Output the [X, Y] coordinate of the center of the cell containing the given text.  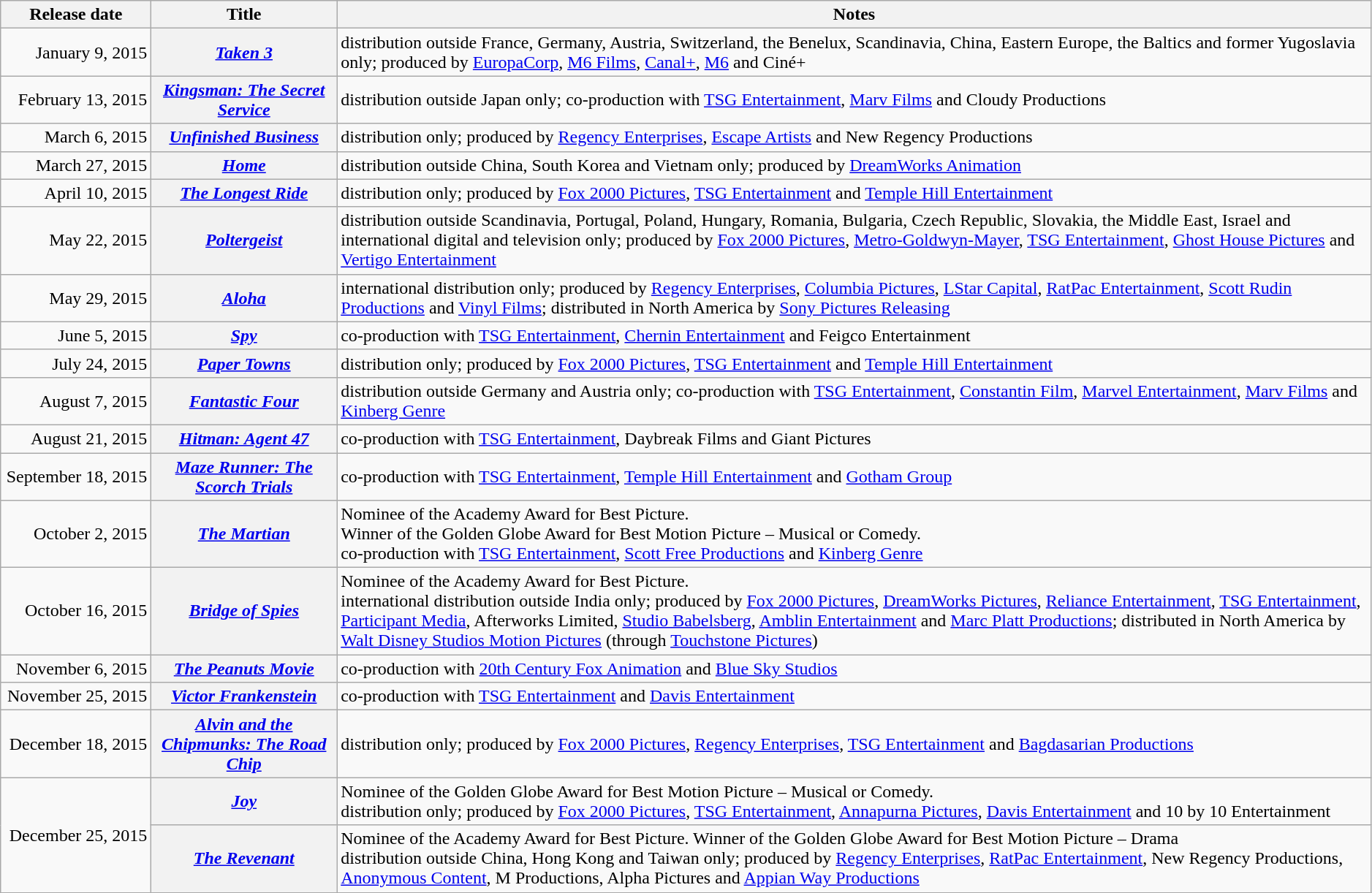
January 9, 2015 [76, 53]
The Peanuts Movie [244, 669]
Bridge of Spies [244, 611]
November 25, 2015 [76, 696]
September 18, 2015 [76, 476]
Release date [76, 15]
Unfinished Business [244, 137]
August 7, 2015 [76, 400]
Paper Towns [244, 363]
Maze Runner: The Scorch Trials [244, 476]
The Longest Ride [244, 193]
Title [244, 15]
distribution outside China, South Korea and Vietnam only; produced by DreamWorks Animation [854, 165]
March 6, 2015 [76, 137]
Victor Frankenstein [244, 696]
August 21, 2015 [76, 438]
Joy [244, 801]
Notes [854, 15]
March 27, 2015 [76, 165]
Aloha [244, 298]
October 2, 2015 [76, 534]
co-production with TSG Entertainment, Temple Hill Entertainment and Gotham Group [854, 476]
May 29, 2015 [76, 298]
October 16, 2015 [76, 611]
May 22, 2015 [76, 240]
June 5, 2015 [76, 335]
distribution only; produced by Regency Enterprises, Escape Artists and New Regency Productions [854, 137]
November 6, 2015 [76, 669]
Home [244, 165]
December 25, 2015 [76, 835]
Taken 3 [244, 53]
co-production with TSG Entertainment and Davis Entertainment [854, 696]
February 13, 2015 [76, 99]
The Revenant [244, 859]
April 10, 2015 [76, 193]
July 24, 2015 [76, 363]
distribution only; produced by Fox 2000 Pictures, Regency Enterprises, TSG Entertainment and Bagdasarian Productions [854, 744]
December 18, 2015 [76, 744]
co-production with 20th Century Fox Animation and Blue Sky Studios [854, 669]
co-production with TSG Entertainment, Chernin Entertainment and Feigco Entertainment [854, 335]
distribution outside Japan only; co-production with TSG Entertainment, Marv Films and Cloudy Productions [854, 99]
Hitman: Agent 47 [244, 438]
co-production with TSG Entertainment, Daybreak Films and Giant Pictures [854, 438]
Fantastic Four [244, 400]
The Martian [244, 534]
Spy [244, 335]
Kingsman: The Secret Service [244, 99]
Poltergeist [244, 240]
Alvin and the Chipmunks: The Road Chip [244, 744]
